Scan for the cell matching the given text and deliver its (x, y) coordinate at center. 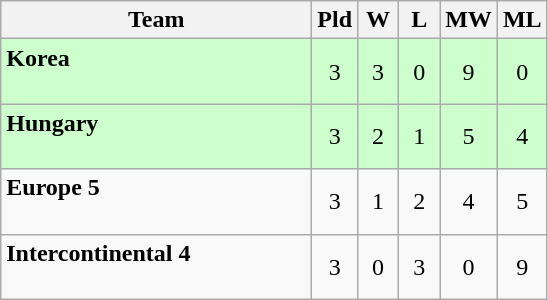
ML (522, 20)
L (420, 20)
Pld (335, 20)
W (378, 20)
Korea (156, 72)
Team (156, 20)
MW (469, 20)
Europe 5 (156, 202)
Hungary (156, 136)
Intercontinental 4 (156, 266)
